Capture the cell that displays the provided text and extract its [X, Y] central coordinate. 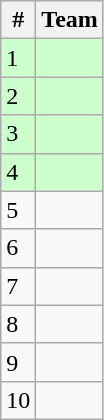
7 [18, 286]
9 [18, 362]
2 [18, 96]
8 [18, 324]
Team [70, 20]
6 [18, 248]
4 [18, 172]
10 [18, 400]
# [18, 20]
1 [18, 58]
3 [18, 134]
5 [18, 210]
